For the text-containing cell, return its midpoint in (x, y) coordinate format. 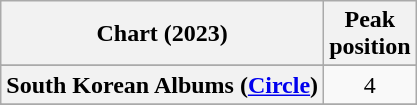
Chart (2023) (162, 34)
4 (370, 85)
South Korean Albums (Circle) (162, 85)
Peakposition (370, 34)
